Pinpoint the cell where the given text exists, returning its [X, Y] midpoint coordinate. 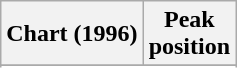
Peakposition [189, 34]
Chart (1996) [72, 34]
